Find where the given text appears and provide that cell's center as (x, y) coordinate. 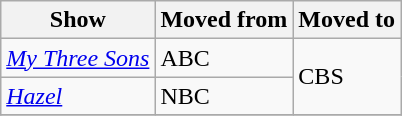
Hazel (78, 96)
CBS (347, 77)
My Three Sons (78, 58)
Show (78, 20)
NBC (224, 96)
Moved to (347, 20)
ABC (224, 58)
Moved from (224, 20)
